Locate the cell with the specified text and output its (x, y) center coordinate. 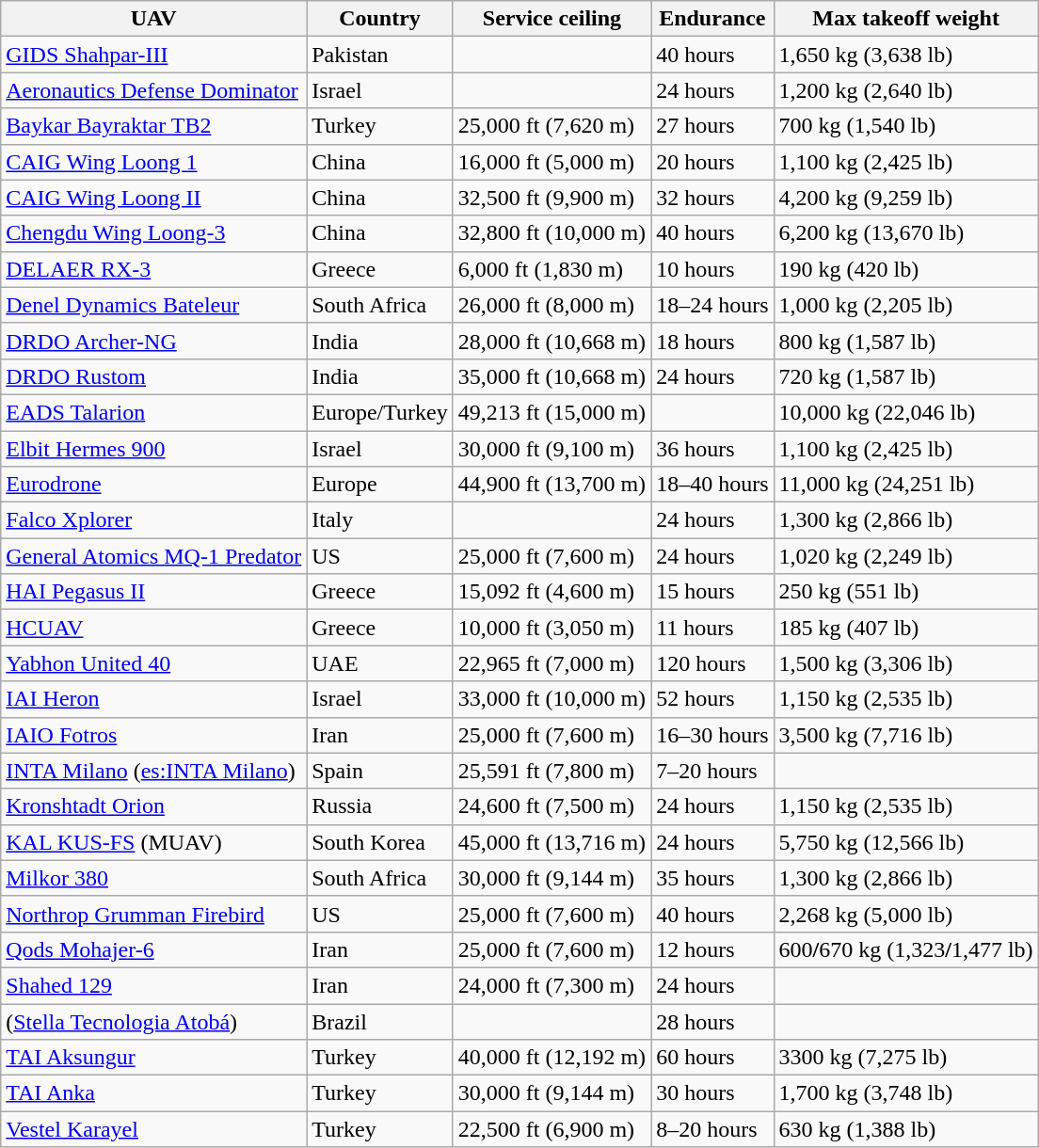
HCUAV (154, 628)
Endurance (712, 19)
UAV (154, 19)
120 hours (712, 663)
Shahed 129 (154, 985)
Yabhon United 40 (154, 663)
15 hours (712, 592)
KAL KUS-FS (MUAV) (154, 842)
South Korea (380, 842)
6,200 kg (13,670 lb) (905, 233)
DRDO Rustom (154, 376)
11,000 kg (24,251 lb) (905, 485)
Kronshtadt Orion (154, 806)
10,000 ft (3,050 m) (551, 628)
185 kg (407 lb) (905, 628)
15,092 ft (4,600 m) (551, 592)
Eurodrone (154, 485)
IAIO Fotros (154, 735)
Denel Dynamics Bateleur (154, 305)
800 kg (1,587 lb) (905, 341)
Service ceiling (551, 19)
28 hours (712, 1021)
22,965 ft (7,000 m) (551, 663)
27 hours (712, 126)
250 kg (551 lb) (905, 592)
4,200 kg (9,259 lb) (905, 198)
Italy (380, 520)
16–30 hours (712, 735)
24,600 ft (7,500 m) (551, 806)
8–20 hours (712, 1129)
11 hours (712, 628)
33,000 ft (10,000 m) (551, 699)
1,650 kg (3,638 lb) (905, 55)
Country (380, 19)
Europe/Turkey (380, 412)
44,900 ft (13,700 m) (551, 485)
Baykar Bayraktar TB2 (154, 126)
Europe (380, 485)
18–40 hours (712, 485)
36 hours (712, 449)
1,020 kg (2,249 lb) (905, 556)
(Stella Tecnologia Atobá) (154, 1021)
25,591 ft (7,800 m) (551, 771)
22,500 ft (6,900 m) (551, 1129)
CAIG Wing Loong II (154, 198)
32,500 ft (9,900 m) (551, 198)
700 kg (1,540 lb) (905, 126)
TAI Anka (154, 1093)
10 hours (712, 269)
720 kg (1,587 lb) (905, 376)
3300 kg (7,275 lb) (905, 1058)
IAI Heron (154, 699)
52 hours (712, 699)
Vestel Karayel (154, 1129)
EADS Talarion (154, 412)
Brazil (380, 1021)
35 hours (712, 878)
Russia (380, 806)
INTA Milano (es:INTA Milano) (154, 771)
5,750 kg (12,566 lb) (905, 842)
Pakistan (380, 55)
Qods Mohajer-6 (154, 949)
6,000 ft (1,830 m) (551, 269)
1,200 kg (2,640 lb) (905, 90)
28,000 ft (10,668 m) (551, 341)
49,213 ft (15,000 m) (551, 412)
3,500 kg (7,716 lb) (905, 735)
30,000 ft (9,100 m) (551, 449)
40,000 ft (12,192 m) (551, 1058)
18 hours (712, 341)
25,000 ft (7,620 m) (551, 126)
Northrop Grumman Firebird (154, 914)
Aeronautics Defense Dominator (154, 90)
Spain (380, 771)
GIDS Shahpar-III (154, 55)
DRDO Archer-NG (154, 341)
60 hours (712, 1058)
Milkor 380 (154, 878)
Elbit Hermes 900 (154, 449)
CAIG Wing Loong 1 (154, 162)
24,000 ft (7,300 m) (551, 985)
630 kg (1,388 lb) (905, 1129)
600/670 kg (1,323/1,477 lb) (905, 949)
32,800 ft (10,000 m) (551, 233)
1,500 kg (3,306 lb) (905, 663)
26,000 ft (8,000 m) (551, 305)
Max takeoff weight (905, 19)
32 hours (712, 198)
7–20 hours (712, 771)
30 hours (712, 1093)
1,700 kg (3,748 lb) (905, 1093)
2,268 kg (5,000 lb) (905, 914)
18–24 hours (712, 305)
20 hours (712, 162)
TAI Aksungur (154, 1058)
45,000 ft (13,716 m) (551, 842)
Chengdu Wing Loong-3 (154, 233)
DELAER RX-3 (154, 269)
General Atomics MQ-1 Predator (154, 556)
1,000 kg (2,205 lb) (905, 305)
HAI Pegasus II (154, 592)
190 kg (420 lb) (905, 269)
16,000 ft (5,000 m) (551, 162)
10,000 kg (22,046 lb) (905, 412)
Falco Xplorer (154, 520)
12 hours (712, 949)
UAE (380, 663)
35,000 ft (10,668 m) (551, 376)
